Output the (X, Y) coordinate of the center of the cell containing the given text.  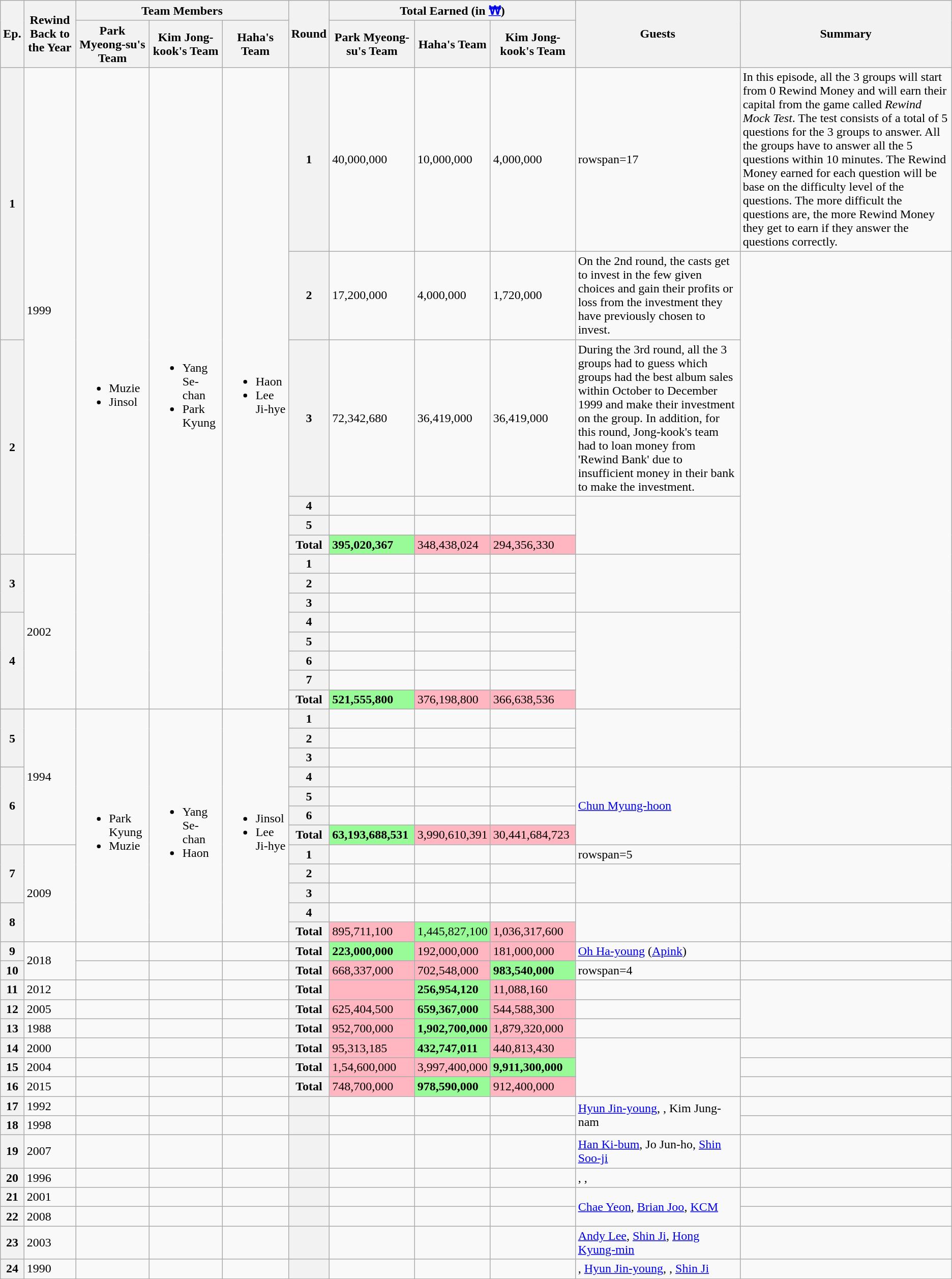
9,911,300,000 (533, 1067)
17,200,000 (372, 295)
2015 (50, 1086)
Hyun Jin-young, , Kim Jung-nam (658, 1116)
1,879,320,000 (533, 1028)
Han Ki-bum, Jo Jun-ho, Shin Soo-ji (658, 1151)
23 (12, 1243)
748,700,000 (372, 1086)
Andy Lee, Shin Ji, Hong Kyung-min (658, 1243)
256,954,120 (453, 990)
Round (309, 34)
JinsolLee Ji-hye (255, 825)
Summary (846, 34)
rowspan=17 (658, 159)
Guests (658, 34)
14 (12, 1048)
2018 (50, 961)
2009 (50, 893)
63,193,688,531 (372, 835)
366,638,536 (533, 699)
Yang Se-chanHaon (186, 825)
, Hyun Jin-young, , Shin Ji (658, 1269)
1990 (50, 1269)
2002 (50, 632)
Park KyungMuzie (113, 825)
Chun Myung-hoon (658, 806)
10,000,000 (453, 159)
2004 (50, 1067)
17 (12, 1106)
978,590,000 (453, 1086)
895,711,100 (372, 932)
1998 (50, 1125)
rowspan=5 (658, 854)
294,356,330 (533, 545)
2005 (50, 1009)
1992 (50, 1106)
3,997,400,000 (453, 1067)
1988 (50, 1028)
544,588,300 (533, 1009)
9 (12, 951)
521,555,800 (372, 699)
Total Earned (in ₩) (453, 11)
348,438,024 (453, 545)
440,813,430 (533, 1048)
1994 (50, 777)
95,313,185 (372, 1048)
Chae Yeon, Brian Joo, KCM (658, 1207)
625,404,500 (372, 1009)
19 (12, 1151)
1,720,000 (533, 295)
1,445,827,100 (453, 932)
Yang Se-chanPark Kyung (186, 388)
20 (12, 1178)
16 (12, 1086)
30,441,684,723 (533, 835)
2012 (50, 990)
2008 (50, 1216)
Oh Ha-young (Apink) (658, 951)
72,342,680 (372, 418)
192,000,000 (453, 951)
HaonLee Ji-hye (255, 388)
1999 (50, 310)
181,000,000 (533, 951)
952,700,000 (372, 1028)
1,036,317,600 (533, 932)
Rewind Back to the Year (50, 34)
983,540,000 (533, 970)
13 (12, 1028)
376,198,800 (453, 699)
1996 (50, 1178)
659,367,000 (453, 1009)
8 (12, 922)
395,020,367 (372, 545)
11 (12, 990)
, , (658, 1178)
MuzieJinsol (113, 388)
24 (12, 1269)
2001 (50, 1197)
3,990,610,391 (453, 835)
22 (12, 1216)
2007 (50, 1151)
432,747,011 (453, 1048)
18 (12, 1125)
702,548,000 (453, 970)
912,400,000 (533, 1086)
rowspan=4 (658, 970)
Team Members (182, 11)
11,088,160 (533, 990)
15 (12, 1067)
40,000,000 (372, 159)
Ep. (12, 34)
2003 (50, 1243)
223,000,000 (372, 951)
668,337,000 (372, 970)
12 (12, 1009)
1,54,600,000 (372, 1067)
1,902,700,000 (453, 1028)
2000 (50, 1048)
21 (12, 1197)
10 (12, 970)
